Return (X, Y) of the center of cell containing provided text 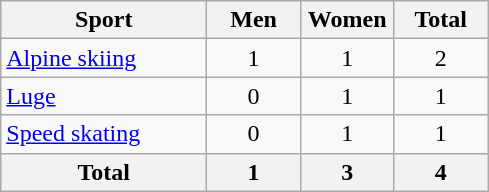
Luge (104, 96)
Women (347, 20)
Speed skating (104, 134)
Alpine skiing (104, 58)
4 (441, 172)
3 (347, 172)
2 (441, 58)
Sport (104, 20)
Men (254, 20)
